For the text-containing cell, return its midpoint in [X, Y] coordinate format. 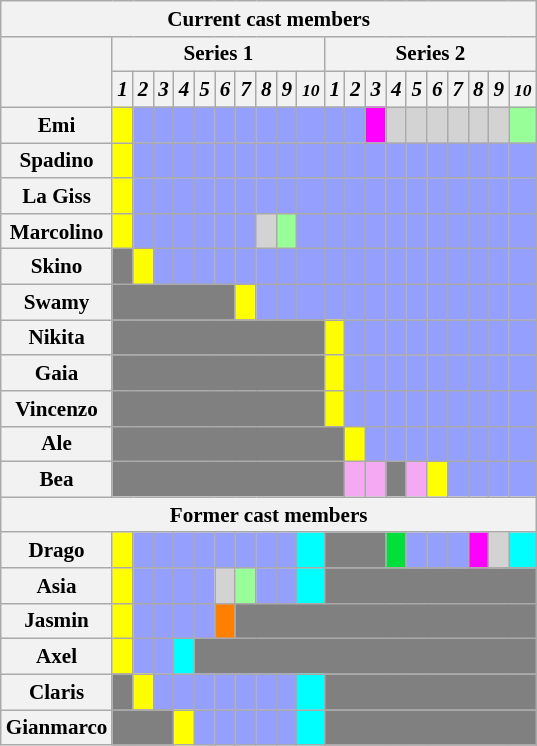
Swamy [57, 302]
Gianmarco [57, 728]
Bea [57, 480]
Former cast members [269, 514]
Ale [57, 444]
Skino [57, 266]
Emi [57, 124]
Claris [57, 692]
Jasmin [57, 620]
Spadino [57, 160]
Drago [57, 550]
Nikita [57, 338]
Asia [57, 586]
Axel [57, 656]
La Giss [57, 196]
Marcolino [57, 230]
Current cast members [269, 18]
Gaia [57, 372]
Vincenzo [57, 408]
Series 2 [430, 54]
Series 1 [218, 54]
